Extract the (X, Y) coordinate from the center of the cell holding the provided text.  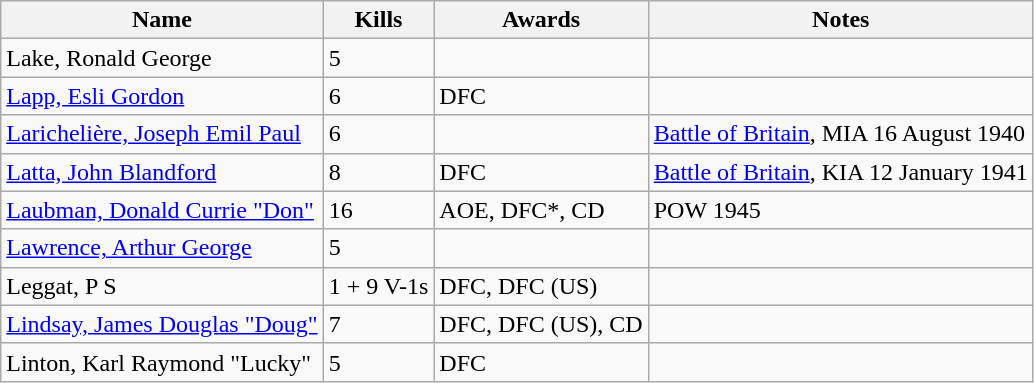
Name (162, 20)
Battle of Britain, KIA 12 January 1941 (840, 172)
Laubman, Donald Currie "Don" (162, 210)
1 + 9 V-1s (378, 286)
7 (378, 324)
Leggat, P S (162, 286)
Kills (378, 20)
Notes (840, 20)
Lindsay, James Douglas "Doug" (162, 324)
Latta, John Blandford (162, 172)
Battle of Britain, MIA 16 August 1940 (840, 134)
Lapp, Esli Gordon (162, 96)
Lawrence, Arthur George (162, 248)
DFC, DFC (US) (541, 286)
8 (378, 172)
Lake, Ronald George (162, 58)
Larichelière, Joseph Emil Paul (162, 134)
POW 1945 (840, 210)
Awards (541, 20)
Linton, Karl Raymond "Lucky" (162, 362)
AOE, DFC*, CD (541, 210)
16 (378, 210)
DFC, DFC (US), CD (541, 324)
